Extract the [X, Y] coordinate from the center of the cell holding the provided text.  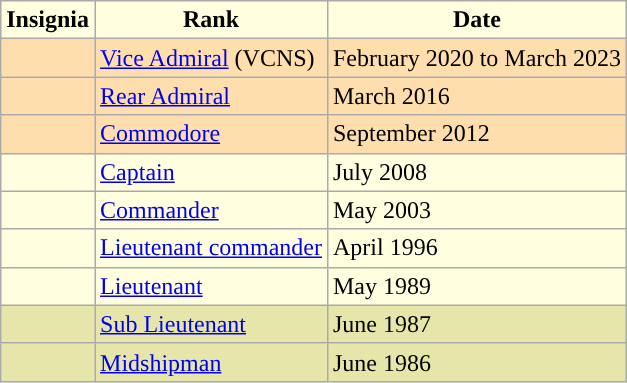
Sub Lieutenant [212, 324]
Rear Admiral [212, 96]
Date [476, 20]
Lieutenant [212, 286]
Rank [212, 20]
March 2016 [476, 96]
Midshipman [212, 362]
June 1986 [476, 362]
June 1987 [476, 324]
Lieutenant commander [212, 248]
April 1996 [476, 248]
July 2008 [476, 172]
Insignia [48, 20]
Captain [212, 172]
Vice Admiral (VCNS) [212, 58]
Commander [212, 210]
May 1989 [476, 286]
Commodore [212, 134]
May 2003 [476, 210]
February 2020 to March 2023 [476, 58]
September 2012 [476, 134]
